Provide the [x, y] coordinate of the cell's center where the given text is located.  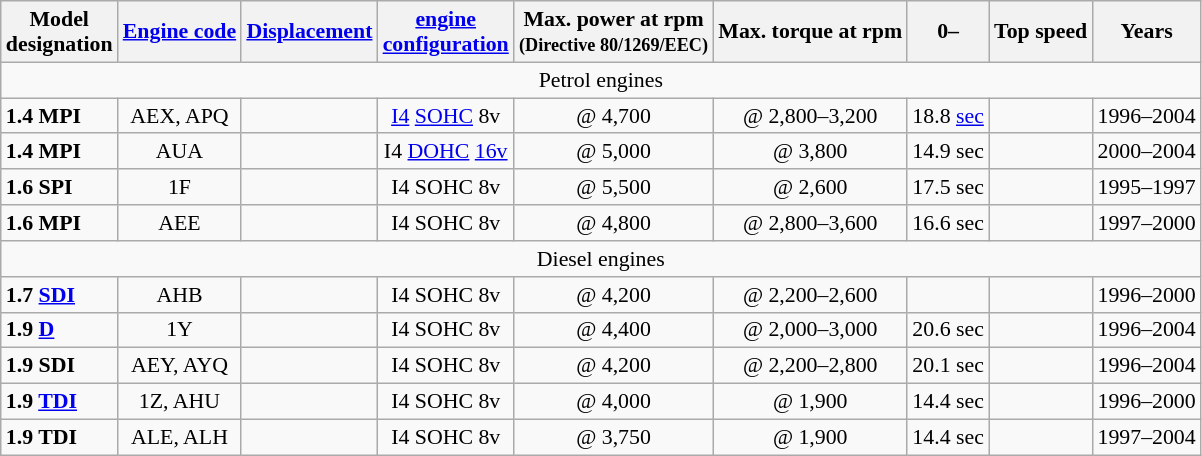
1Z, AHU [180, 401]
1.7 SDI [60, 294]
@ 2,800–3,200 [810, 115]
2000–2004 [1146, 151]
18.8 sec [948, 115]
1.6 SPI [60, 187]
@ 4,000 [614, 401]
@ 2,600 [810, 187]
AEE [180, 222]
16.6 sec [948, 222]
engineconfiguration [446, 30]
20.1 sec [948, 365]
Displacement [309, 30]
Max. power at rpm(Directive 80/1269/EEC) [614, 30]
@ 2,800–3,600 [810, 222]
Top speed [1040, 30]
Years [1146, 30]
@ 4,700 [614, 115]
@ 3,800 [810, 151]
1995–1997 [1146, 187]
AEX, APQ [180, 115]
1.9 SDI [60, 365]
1.6 MPI [60, 222]
0– [948, 30]
I4 DOHC 16v [446, 151]
Petrol engines [601, 80]
@ 5,500 [614, 187]
Diesel engines [601, 258]
1997–2000 [1146, 222]
@ 4,800 [614, 222]
1Y [180, 330]
1.9 D [60, 330]
AEY, AYQ [180, 365]
@ 4,400 [614, 330]
Max. torque at rpm [810, 30]
AHB [180, 294]
@ 2,200–2,600 [810, 294]
Modeldesignation [60, 30]
Engine code [180, 30]
1997–2004 [1146, 437]
@ 5,000 [614, 151]
@ 2,000–3,000 [810, 330]
@ 3,750 [614, 437]
ALE, ALH [180, 437]
14.9 sec [948, 151]
17.5 sec [948, 187]
@ 2,200–2,800 [810, 365]
AUA [180, 151]
20.6 sec [948, 330]
1F [180, 187]
